Detect which cell encompasses the target text, then output its [x, y] center coordinate. 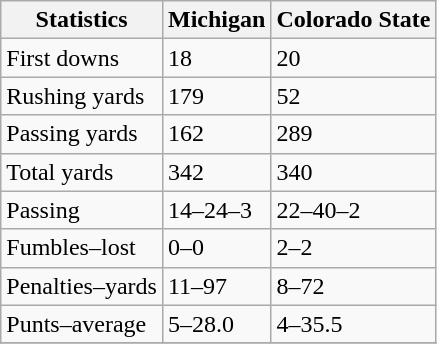
Passing [82, 210]
0–0 [216, 248]
First downs [82, 58]
18 [216, 58]
Statistics [82, 20]
2–2 [354, 248]
Passing yards [82, 134]
179 [216, 96]
8–72 [354, 286]
11–97 [216, 286]
Rushing yards [82, 96]
Punts–average [82, 324]
342 [216, 172]
162 [216, 134]
Fumbles–lost [82, 248]
Penalties–yards [82, 286]
Colorado State [354, 20]
289 [354, 134]
20 [354, 58]
5–28.0 [216, 324]
Total yards [82, 172]
340 [354, 172]
52 [354, 96]
22–40–2 [354, 210]
14–24–3 [216, 210]
Michigan [216, 20]
4–35.5 [354, 324]
